From the cell containing the given text, extract its center point as [x, y] coordinate. 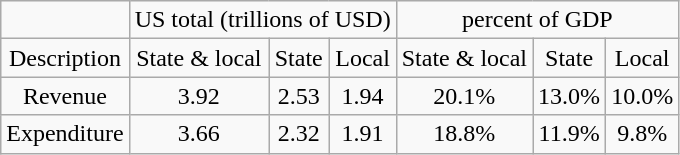
20.1% [464, 96]
10.0% [642, 96]
18.8% [464, 134]
percent of GDP [537, 20]
3.66 [198, 134]
3.92 [198, 96]
1.91 [362, 134]
9.8% [642, 134]
2.53 [299, 96]
Description [65, 58]
1.94 [362, 96]
US total (trillions of USD) [262, 20]
13.0% [570, 96]
2.32 [299, 134]
Expenditure [65, 134]
11.9% [570, 134]
Revenue [65, 96]
